Capture the cell that displays the provided text and extract its [X, Y] central coordinate. 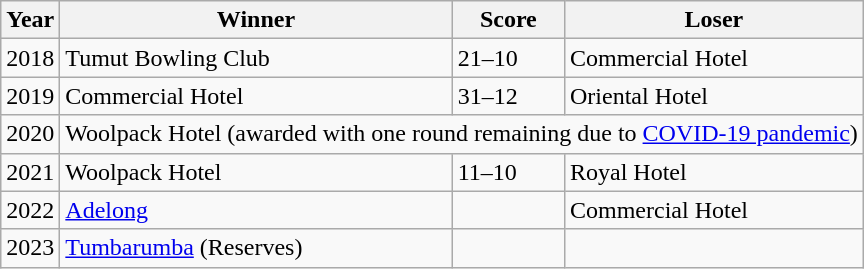
Woolpack Hotel [256, 172]
2020 [30, 134]
Tumbarumba (Reserves) [256, 248]
Tumut Bowling Club [256, 58]
2023 [30, 248]
Winner [256, 20]
2021 [30, 172]
2019 [30, 96]
Adelong [256, 210]
Score [508, 20]
21–10 [508, 58]
2018 [30, 58]
Oriental Hotel [714, 96]
11–10 [508, 172]
2022 [30, 210]
31–12 [508, 96]
Woolpack Hotel (awarded with one round remaining due to COVID-19 pandemic) [462, 134]
Year [30, 20]
Loser [714, 20]
Royal Hotel [714, 172]
